Identify which cell holds the provided text, then report its (x, y) central coordinate. 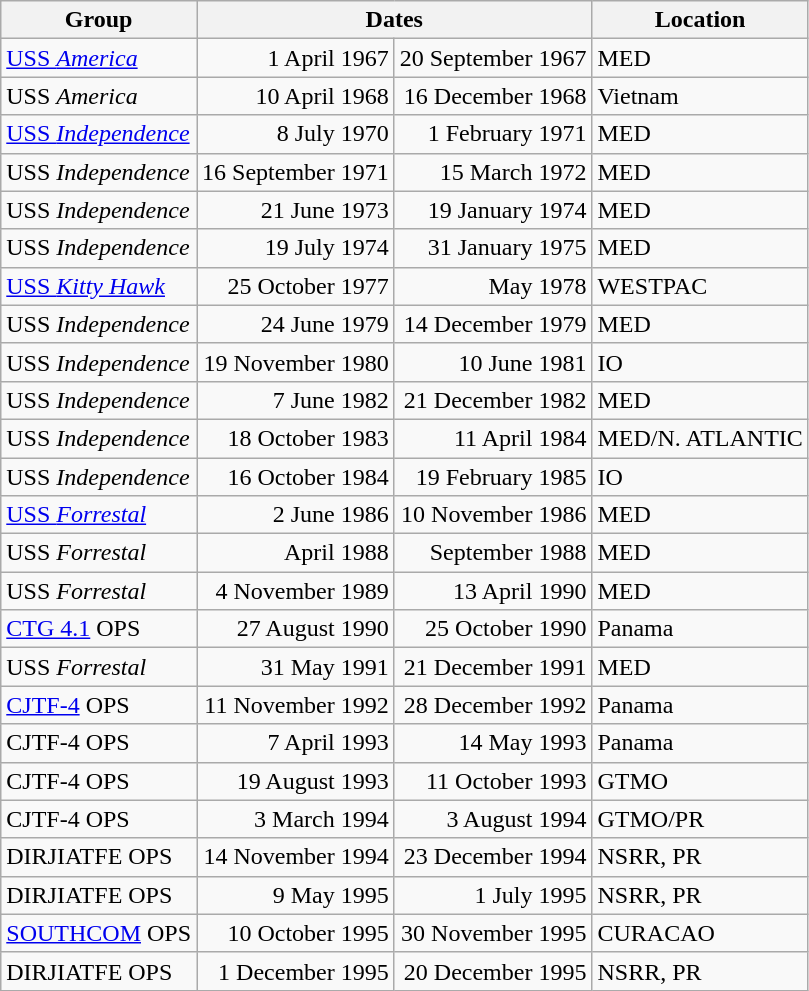
9 May 1995 (296, 895)
GTMO/PR (700, 819)
SOUTHCOM OPS (99, 933)
25 October 1977 (296, 286)
May 1978 (493, 286)
Group (99, 20)
20 September 1967 (493, 58)
8 July 1970 (296, 134)
25 October 1990 (493, 629)
11 April 1984 (493, 438)
27 August 1990 (296, 629)
21 June 1973 (296, 210)
14 May 1993 (493, 743)
7 June 1982 (296, 400)
CURACAO (700, 933)
3 August 1994 (493, 819)
11 November 1992 (296, 705)
14 December 1979 (493, 324)
31 May 1991 (296, 667)
10 November 1986 (493, 515)
19 November 1980 (296, 362)
1 December 1995 (296, 971)
MED/N. ATLANTIC (700, 438)
1 April 1967 (296, 58)
16 October 1984 (296, 477)
13 April 1990 (493, 591)
April 1988 (296, 553)
19 February 1985 (493, 477)
10 October 1995 (296, 933)
21 December 1982 (493, 400)
14 November 1994 (296, 857)
19 July 1974 (296, 248)
USS Kitty Hawk (99, 286)
Dates (394, 20)
30 November 1995 (493, 933)
CTG 4.1 OPS (99, 629)
19 January 1974 (493, 210)
2 June 1986 (296, 515)
1 February 1971 (493, 134)
19 August 1993 (296, 781)
11 October 1993 (493, 781)
10 June 1981 (493, 362)
21 December 1991 (493, 667)
16 December 1968 (493, 96)
28 December 1992 (493, 705)
Vietnam (700, 96)
GTMO (700, 781)
Location (700, 20)
23 December 1994 (493, 857)
10 April 1968 (296, 96)
31 January 1975 (493, 248)
20 December 1995 (493, 971)
7 April 1993 (296, 743)
24 June 1979 (296, 324)
September 1988 (493, 553)
18 October 1983 (296, 438)
16 September 1971 (296, 172)
15 March 1972 (493, 172)
4 November 1989 (296, 591)
1 July 1995 (493, 895)
WESTPAC (700, 286)
3 March 1994 (296, 819)
